Find where the given text appears and provide that cell's center as (X, Y) coordinate. 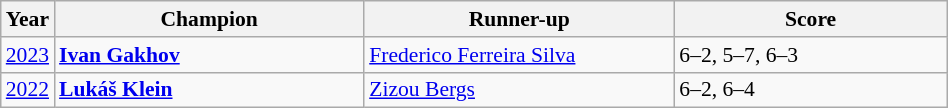
Runner-up (519, 19)
Frederico Ferreira Silva (519, 55)
Zizou Bergs (519, 90)
Champion (209, 19)
Ivan Gakhov (209, 55)
6–2, 5–7, 6–3 (810, 55)
Year (28, 19)
Lukáš Klein (209, 90)
2023 (28, 55)
Score (810, 19)
2022 (28, 90)
6–2, 6–4 (810, 90)
